From the cell containing the given text, extract its center point as [X, Y] coordinate. 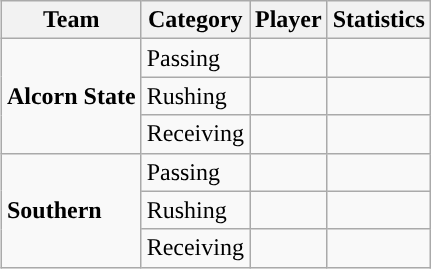
Player [289, 20]
Team [71, 20]
Statistics [378, 20]
Southern [71, 210]
Category [195, 20]
Alcorn State [71, 96]
